Scan for the cell matching the given text and deliver its (X, Y) coordinate at center. 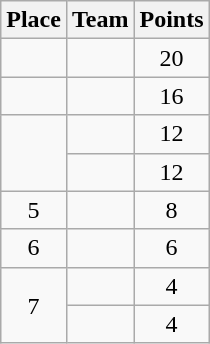
7 (34, 305)
5 (34, 210)
8 (172, 210)
Team (100, 20)
16 (172, 96)
Points (172, 20)
Place (34, 20)
20 (172, 58)
